For the text-containing cell, return its midpoint in (X, Y) coordinate format. 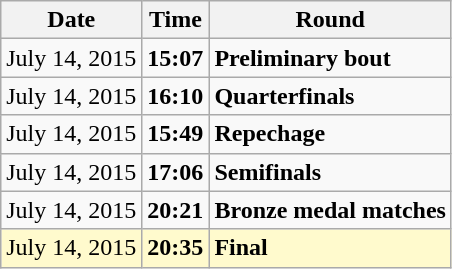
16:10 (176, 96)
17:06 (176, 172)
Date (72, 20)
20:35 (176, 248)
15:07 (176, 58)
Semifinals (330, 172)
Bronze medal matches (330, 210)
Round (330, 20)
15:49 (176, 134)
Final (330, 248)
20:21 (176, 210)
Repechage (330, 134)
Preliminary bout (330, 58)
Quarterfinals (330, 96)
Time (176, 20)
